Determine the (X, Y) coordinate at the center of the cell enclosing the given text.  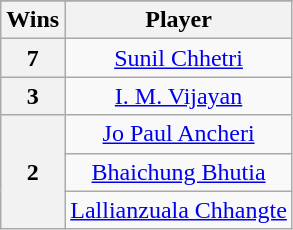
Bhaichung Bhutia (179, 172)
I. M. Vijayan (179, 96)
Lallianzuala Chhangte (179, 210)
Wins (33, 20)
2 (33, 172)
Jo Paul Ancheri (179, 134)
7 (33, 58)
Player (179, 20)
3 (33, 96)
Sunil Chhetri (179, 58)
